Return (x, y) of the center of cell containing provided text 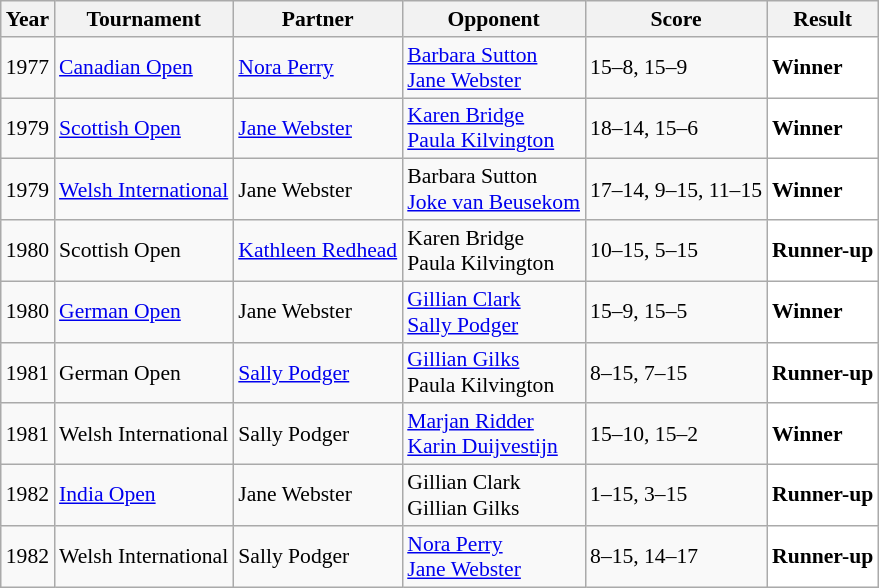
Gillian Clark Gillian Gilks (494, 496)
Canadian Open (144, 68)
Marjan Ridder Karin Duijvestijn (494, 434)
8–15, 14–17 (676, 556)
1–15, 3–15 (676, 496)
18–14, 15–6 (676, 128)
India Open (144, 496)
15–10, 15–2 (676, 434)
Year (28, 19)
10–15, 5–15 (676, 250)
Barbara Sutton Joke van Beusekom (494, 190)
Tournament (144, 19)
1977 (28, 68)
Gillian Clark Sally Podger (494, 312)
Opponent (494, 19)
8–15, 7–15 (676, 372)
Nora Perry Jane Webster (494, 556)
Result (822, 19)
15–9, 15–5 (676, 312)
Barbara Sutton Jane Webster (494, 68)
15–8, 15–9 (676, 68)
Partner (318, 19)
Kathleen Redhead (318, 250)
Gillian Gilks Paula Kilvington (494, 372)
17–14, 9–15, 11–15 (676, 190)
Score (676, 19)
Nora Perry (318, 68)
